For the text-containing cell, return its midpoint in (X, Y) coordinate format. 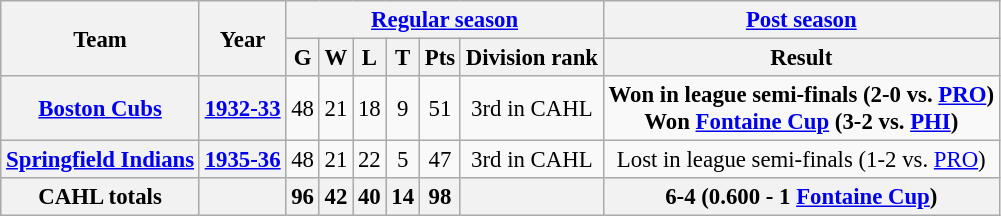
Lost in league semi-finals (1-2 vs. PRO) (801, 160)
Pts (440, 58)
18 (370, 108)
L (370, 58)
Springfield Indians (100, 160)
G (302, 58)
40 (370, 197)
T (402, 58)
14 (402, 197)
Regular season (444, 20)
Post season (801, 20)
CAHL totals (100, 197)
Boston Cubs (100, 108)
1935-36 (242, 160)
1932-33 (242, 108)
Won in league semi-finals (2-0 vs. PRO) Won Fontaine Cup (3-2 vs. PHI) (801, 108)
47 (440, 160)
9 (402, 108)
Division rank (532, 58)
5 (402, 160)
W (336, 58)
42 (336, 197)
Team (100, 38)
51 (440, 108)
Result (801, 58)
98 (440, 197)
Year (242, 38)
96 (302, 197)
22 (370, 160)
6-4 (0.600 - 1 Fontaine Cup) (801, 197)
